Provide the (x, y) coordinate of the cell's center where the given text is located.  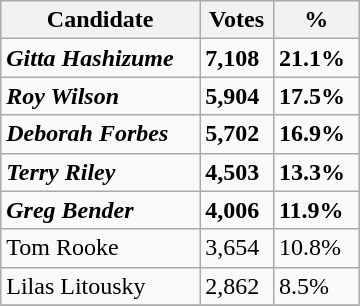
21.1% (316, 58)
11.9% (316, 210)
17.5% (316, 96)
4,006 (237, 210)
Candidate (100, 20)
Greg Bender (100, 210)
Deborah Forbes (100, 134)
Votes (237, 20)
Terry Riley (100, 172)
Lilas Litousky (100, 286)
7,108 (237, 58)
5,904 (237, 96)
Gitta Hashizume (100, 58)
4,503 (237, 172)
16.9% (316, 134)
2,862 (237, 286)
Roy Wilson (100, 96)
3,654 (237, 248)
8.5% (316, 286)
5,702 (237, 134)
13.3% (316, 172)
Tom Rooke (100, 248)
10.8% (316, 248)
% (316, 20)
